Scan for the cell matching the given text and deliver its [X, Y] coordinate at center. 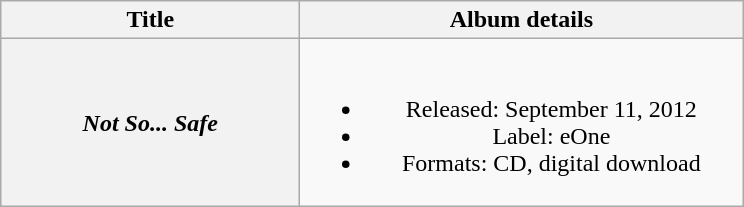
Not So... Safe [150, 122]
Title [150, 20]
Album details [522, 20]
Released: September 11, 2012Label: eOneFormats: CD, digital download [522, 122]
